Scan for the cell matching the given text and deliver its [x, y] coordinate at center. 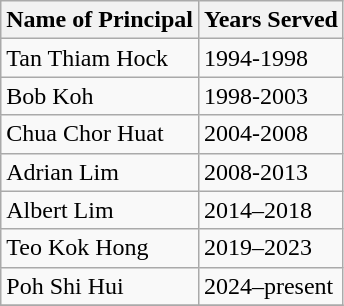
2004-2008 [270, 134]
2014–2018 [270, 210]
Bob Koh [100, 96]
Adrian Lim [100, 172]
Chua Chor Huat [100, 134]
1994-1998 [270, 58]
Poh Shi Hui [100, 286]
2019–2023 [270, 248]
Name of Principal [100, 20]
Albert Lim [100, 210]
2008-2013 [270, 172]
Years Served [270, 20]
Tan Thiam Hock [100, 58]
Teo Kok Hong [100, 248]
1998-2003 [270, 96]
2024–present [270, 286]
